Scan for the cell matching the given text and deliver its [x, y] coordinate at center. 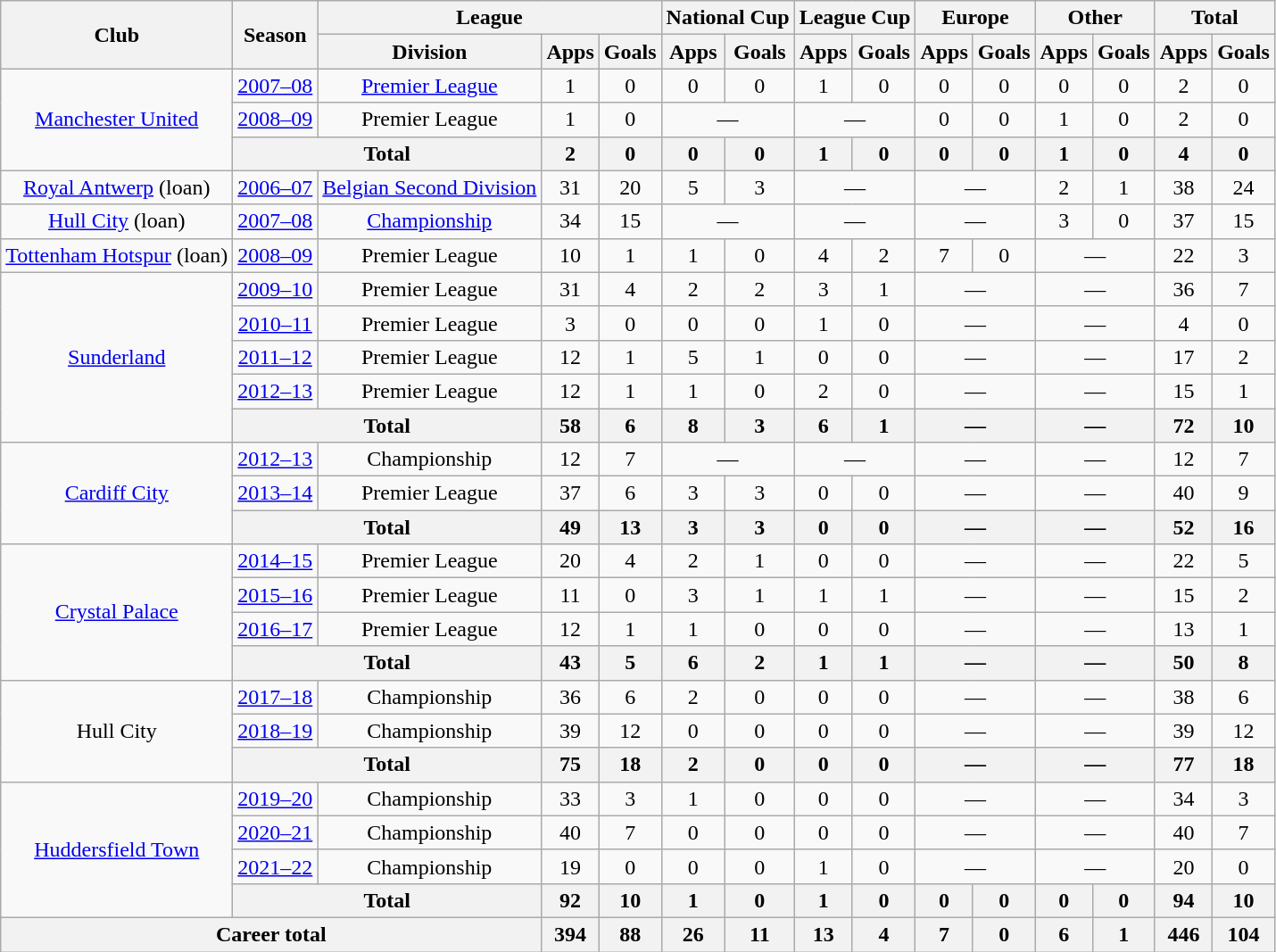
9 [1244, 493]
Royal Antwerp (loan) [117, 187]
2014–15 [275, 561]
2016–17 [275, 629]
2015–16 [275, 595]
446 [1183, 934]
Division [430, 52]
19 [570, 866]
43 [570, 663]
Cardiff City [117, 493]
33 [570, 799]
League Cup [855, 18]
77 [1183, 765]
2009–10 [275, 289]
2017–18 [275, 697]
17 [1183, 357]
2020–21 [275, 832]
26 [693, 934]
2018–19 [275, 731]
Tottenham Hotspur (loan) [117, 255]
92 [570, 900]
Manchester United [117, 120]
2019–20 [275, 799]
Season [275, 35]
24 [1244, 187]
Huddersfield Town [117, 849]
394 [570, 934]
League [489, 18]
Hull City [117, 731]
72 [1183, 426]
Other [1095, 18]
Sunderland [117, 357]
National Cup [728, 18]
2013–14 [275, 493]
Hull City (loan) [117, 221]
75 [570, 765]
2011–12 [275, 357]
2010–11 [275, 323]
Europe [975, 18]
Crystal Palace [117, 612]
Career total [271, 934]
2021–22 [275, 866]
52 [1183, 527]
50 [1183, 663]
94 [1183, 900]
49 [570, 527]
88 [630, 934]
2006–07 [275, 187]
Club [117, 35]
104 [1244, 934]
58 [570, 426]
16 [1244, 527]
Belgian Second Division [430, 187]
